Capture the cell that displays the provided text and extract its [X, Y] central coordinate. 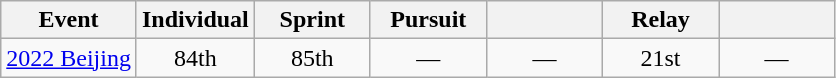
85th [312, 58]
84th [195, 58]
2022 Beijing [69, 58]
Sprint [312, 20]
Pursuit [428, 20]
Event [69, 20]
Individual [195, 20]
21st [660, 58]
Relay [660, 20]
